Return [X, Y] of the center of cell containing provided text 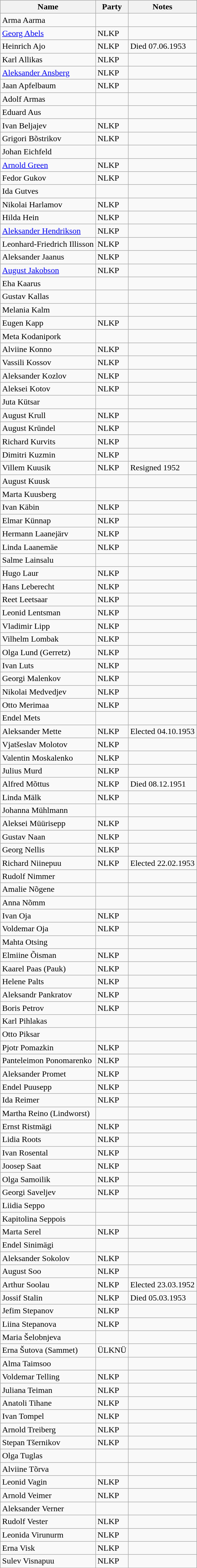
Elmar Künnap [48, 520]
Gustav Kallas [48, 297]
Died 08.12.1951 [162, 784]
Notes [162, 7]
Marta Serel [48, 1232]
Valentin Moskalenko [48, 758]
Juliana Teiman [48, 1390]
Ivan Oja [48, 916]
Liina Stepanova [48, 1324]
Vjatšeslav Molotov [48, 744]
August Kuusk [48, 481]
Leonhard-Friedrich Illisson [48, 244]
Heinrich Ajo [48, 46]
Ivan Käbin [48, 507]
Otto Merimaa [48, 705]
Ida Gutves [48, 191]
August Kründel [48, 428]
Voldemar Oja [48, 929]
Name [48, 7]
Karl Pihlakas [48, 1021]
Linda Laanemäe [48, 547]
Elected 22.02.1953 [162, 863]
Ida Reimer [48, 1100]
Anna Nõmm [48, 903]
Arnold Veimer [48, 1495]
Aleksei Müürisepp [48, 824]
Lidia Roots [48, 1140]
Erna Visk [48, 1548]
Leonid Vagin [48, 1482]
Olga Samoilik [48, 1179]
Alfred Mõttus [48, 784]
Richard Kurvits [48, 442]
Julius Murd [48, 771]
Dimitri Kuzmin [48, 455]
Nikolai Medvedjev [48, 692]
Elected 04.10.1953 [162, 731]
Rudolf Vester [48, 1522]
Aleksandr Pankratov [48, 995]
Kaarel Paas (Pauk) [48, 968]
Vassili Kossov [48, 362]
Salme Lainsalu [48, 560]
Arnold Treiberg [48, 1430]
Aleksander Kozlov [48, 375]
Hilda Hein [48, 218]
Aleksander Jaanus [48, 257]
Endel Puusepp [48, 1087]
Georgi Malenkov [48, 679]
Kapitolina Seppois [48, 1218]
Vladimir Lipp [48, 626]
Died 05.03.1953 [162, 1298]
Leonid Lentsman [48, 613]
Olga Lund (Gerretz) [48, 652]
Gustav Naan [48, 837]
Jefim Stepanov [48, 1311]
Boris Petrov [48, 1008]
Aleksander Sokolov [48, 1258]
Karl Allikas [48, 60]
Ivan Beljajev [48, 125]
Eha Kaarus [48, 283]
Helene Palts [48, 981]
Stepan Tšernikov [48, 1443]
Party [112, 7]
Resigned 1952 [162, 468]
Richard Niinepuu [48, 863]
Arma Aarma [48, 20]
Hermann Laanejärv [48, 534]
Jossif Stalin [48, 1298]
Aleksander Hendrikson [48, 231]
Sulev Visnapuu [48, 1561]
Anatoli Tihane [48, 1403]
Linda Mälk [48, 797]
Ivan Luts [48, 665]
Panteleimon Ponomarenko [48, 1061]
Aleksander Verner [48, 1508]
Liidia Seppo [48, 1205]
Johanna Mühlmann [48, 810]
Hugo Laur [48, 573]
Amalie Nõgene [48, 889]
Georg Abels [48, 33]
Died 07.06.1953 [162, 46]
Mahta Otsing [48, 942]
Hans Leberecht [48, 587]
Arthur Soolau [48, 1285]
Vilhelm Lombak [48, 639]
Joosep Saat [48, 1166]
ÜLKNÜ [112, 1350]
Johan Eichfeld [48, 152]
Meta Kodanipork [48, 336]
Grigori Bõstrikov [48, 138]
Nikolai Harlamov [48, 205]
Pjotr Pomazkin [48, 1048]
Leonida Virunurm [48, 1535]
Rudolf Nimmer [48, 876]
Alviine Tõrva [48, 1469]
Otto Piksar [48, 1034]
Maria Šelobnjeva [48, 1337]
Marta Kuusberg [48, 494]
Reet Leetsaar [48, 600]
Aleksander Promet [48, 1074]
Alviine Konno [48, 349]
Jaan Apfelbaum [48, 86]
Melania Kalm [48, 310]
Voldemar Telling [48, 1377]
August Soo [48, 1271]
Elected 23.03.1952 [162, 1285]
Juta Kütsar [48, 402]
Ernst Ristmägi [48, 1126]
August Krull [48, 415]
Fedor Gukov [48, 178]
Arnold Green [48, 165]
Villem Kuusik [48, 468]
Martha Reino (Lindworst) [48, 1113]
Aleksander Ansberg [48, 73]
Alma Taimsoo [48, 1363]
Endel Sinimägi [48, 1245]
Erna Šutova (Sammet) [48, 1350]
Ivan Tompel [48, 1416]
Georgi Saveljev [48, 1192]
Adolf Armas [48, 99]
Georg Nellis [48, 850]
Eugen Kapp [48, 323]
Elmiine Õisman [48, 955]
Aleksei Kotov [48, 389]
Endel Mets [48, 718]
Ivan Rosental [48, 1153]
August Jakobson [48, 270]
Aleksander Mette [48, 731]
Olga Tuglas [48, 1456]
Eduard Aus [48, 112]
